Find where the given text appears and provide that cell's center as (x, y) coordinate. 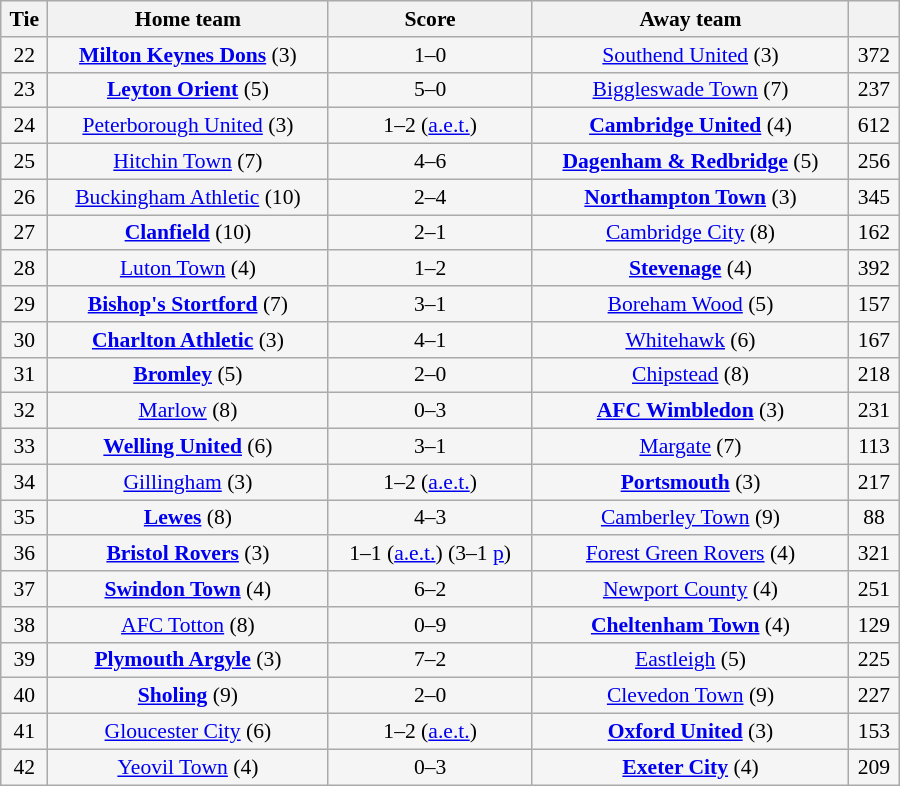
5–0 (430, 90)
345 (874, 197)
251 (874, 589)
Leyton Orient (5) (188, 90)
32 (24, 411)
157 (874, 304)
0–9 (430, 625)
612 (874, 126)
162 (874, 233)
113 (874, 447)
23 (24, 90)
26 (24, 197)
Yeovil Town (4) (188, 767)
Hitchin Town (7) (188, 162)
2–1 (430, 233)
Gillingham (3) (188, 482)
227 (874, 696)
218 (874, 375)
Bishop's Stortford (7) (188, 304)
Peterborough United (3) (188, 126)
88 (874, 518)
27 (24, 233)
Sholing (9) (188, 696)
4–1 (430, 340)
231 (874, 411)
Clanfield (10) (188, 233)
Tie (24, 19)
29 (24, 304)
22 (24, 55)
Camberley Town (9) (690, 518)
40 (24, 696)
153 (874, 732)
35 (24, 518)
Northampton Town (3) (690, 197)
392 (874, 269)
Clevedon Town (9) (690, 696)
Home team (188, 19)
Oxford United (3) (690, 732)
Score (430, 19)
Swindon Town (4) (188, 589)
237 (874, 90)
372 (874, 55)
38 (24, 625)
36 (24, 554)
167 (874, 340)
Chipstead (8) (690, 375)
42 (24, 767)
Buckingham Athletic (10) (188, 197)
7–2 (430, 660)
Bromley (5) (188, 375)
34 (24, 482)
Welling United (6) (188, 447)
217 (874, 482)
4–6 (430, 162)
Cambridge United (4) (690, 126)
Cambridge City (8) (690, 233)
AFC Wimbledon (3) (690, 411)
Exeter City (4) (690, 767)
41 (24, 732)
37 (24, 589)
225 (874, 660)
4–3 (430, 518)
Cheltenham Town (4) (690, 625)
28 (24, 269)
Milton Keynes Dons (3) (188, 55)
1–0 (430, 55)
256 (874, 162)
Boreham Wood (5) (690, 304)
Marlow (8) (188, 411)
Stevenage (4) (690, 269)
33 (24, 447)
Charlton Athletic (3) (188, 340)
25 (24, 162)
Whitehawk (6) (690, 340)
Biggleswade Town (7) (690, 90)
321 (874, 554)
AFC Totton (8) (188, 625)
Lewes (8) (188, 518)
1–1 (a.e.t.) (3–1 p) (430, 554)
129 (874, 625)
1–2 (430, 269)
Margate (7) (690, 447)
Away team (690, 19)
Eastleigh (5) (690, 660)
30 (24, 340)
Dagenham & Redbridge (5) (690, 162)
Bristol Rovers (3) (188, 554)
209 (874, 767)
6–2 (430, 589)
39 (24, 660)
2–4 (430, 197)
31 (24, 375)
Luton Town (4) (188, 269)
Portsmouth (3) (690, 482)
24 (24, 126)
Newport County (4) (690, 589)
Forest Green Rovers (4) (690, 554)
Plymouth Argyle (3) (188, 660)
Gloucester City (6) (188, 732)
Southend United (3) (690, 55)
